Detect which cell encompasses the target text, then output its [X, Y] center coordinate. 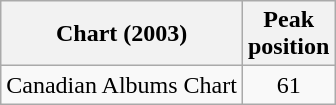
Peakposition [288, 34]
Canadian Albums Chart [122, 85]
61 [288, 85]
Chart (2003) [122, 34]
